Search for the cell housing the specified text and yield its (x, y) center coordinate. 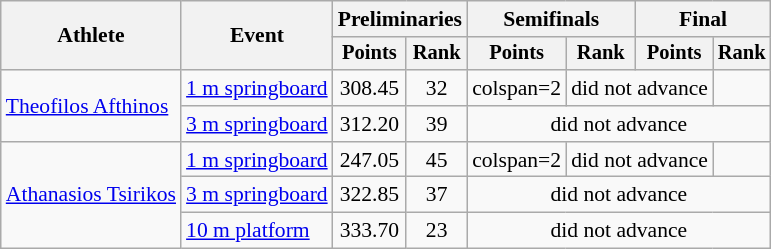
23 (436, 231)
10 m platform (257, 231)
322.85 (370, 195)
Final (702, 19)
Semifinals (551, 19)
Preliminaries (400, 19)
Event (257, 36)
Athanasios Tsirikos (91, 196)
32 (436, 88)
247.05 (370, 160)
312.20 (370, 124)
37 (436, 195)
39 (436, 124)
Athlete (91, 36)
Theofilos Afthinos (91, 106)
45 (436, 160)
333.70 (370, 231)
308.45 (370, 88)
